Determine the [x, y] coordinate at the center of the cell enclosing the given text.  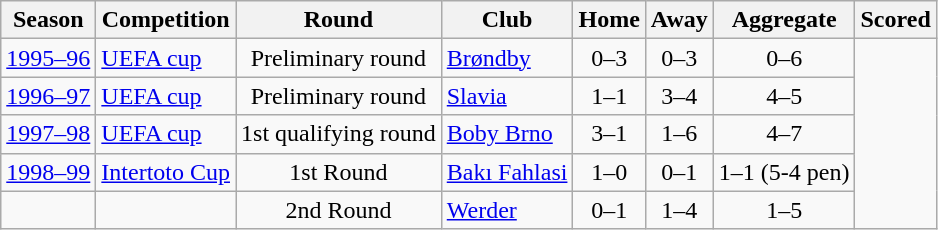
1–1 [609, 96]
Boby Brno [507, 134]
1–0 [609, 172]
1996–97 [48, 96]
1997–98 [48, 134]
1–6 [679, 134]
3–4 [679, 96]
Scored [896, 20]
1–4 [679, 210]
1–5 [784, 210]
Slavia [507, 96]
2nd Round [339, 210]
1st qualifying round [339, 134]
Season [48, 20]
Away [679, 20]
Competition [166, 20]
Werder [507, 210]
Intertoto Cup [166, 172]
Home [609, 20]
4–5 [784, 96]
1995–96 [48, 58]
Club [507, 20]
1–1 (5-4 pen) [784, 172]
1998–99 [48, 172]
Round [339, 20]
1st Round [339, 172]
Bakı Fahlasi [507, 172]
Aggregate [784, 20]
0–6 [784, 58]
Brøndby [507, 58]
3–1 [609, 134]
4–7 [784, 134]
